Capture the cell that displays the provided text and extract its (x, y) central coordinate. 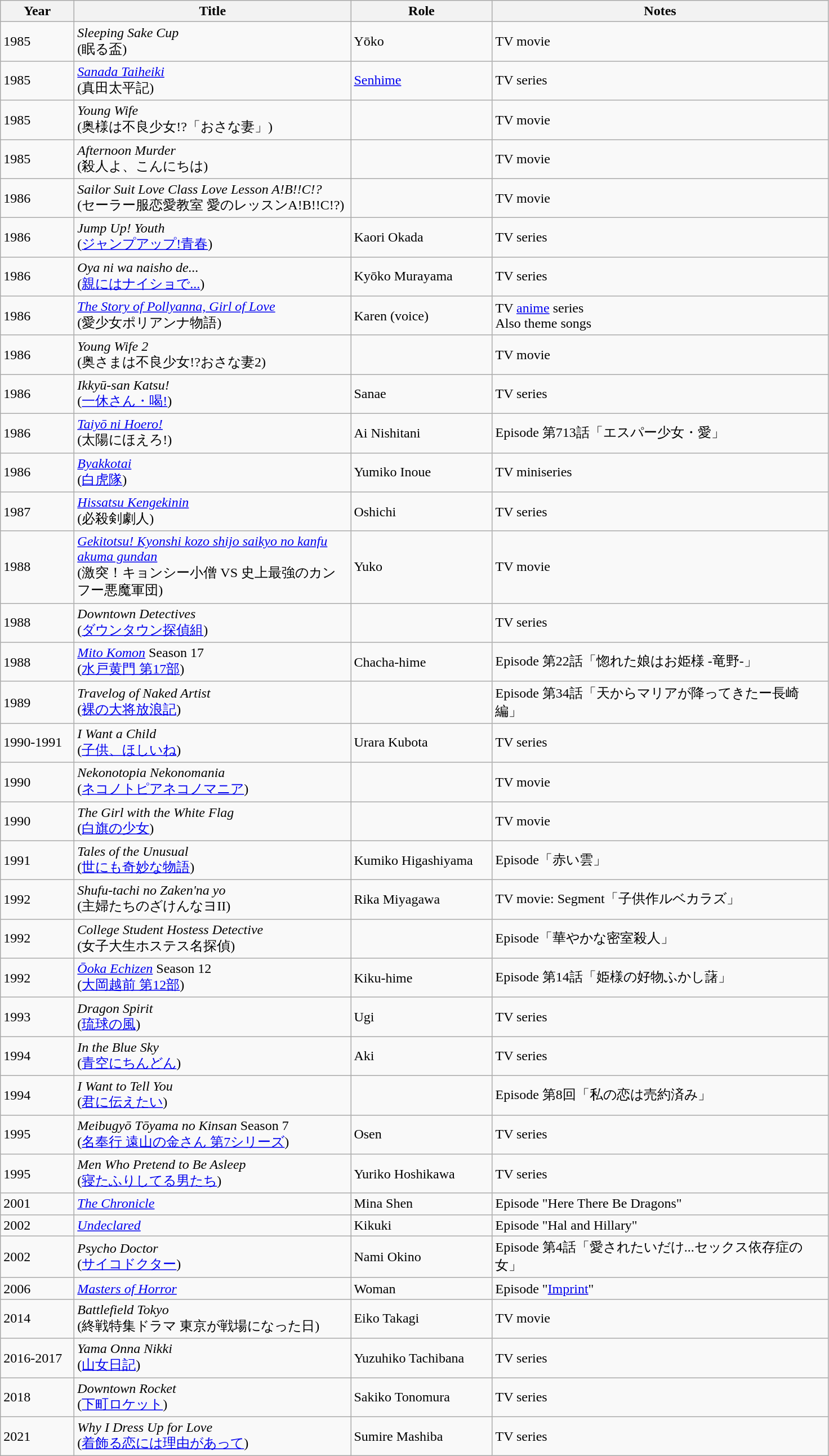
Ai Nishitani (421, 433)
2016-2017 (37, 1358)
In the Blue Sky(青空にちんどん) (213, 1056)
Nami Okino (421, 1257)
Meibugyō Tōyama no Kinsan Season 7(名奉行 遠山の金さん 第7シリーズ) (213, 1135)
Episode「華やかな密室殺人」 (660, 939)
Masters of Horror (213, 1288)
2021 (37, 1436)
Byakkotai(白虎隊) (213, 472)
Yumiko Inoue (421, 472)
Kyōko Murayama (421, 276)
Ikkyū-san Katsu!(一休さん・喝!) (213, 394)
College Student Hostess Detective(女子大生ホステス名探偵) (213, 939)
2018 (37, 1397)
Osen (421, 1135)
Yuriko Hoshikawa (421, 1174)
Urara Kubota (421, 743)
Kikuki (421, 1225)
Ōoka Echizen Season 12(大岡越前 第12部) (213, 978)
1991 (37, 860)
Aki (421, 1056)
Sanae (421, 394)
1989 (37, 702)
Episode 第713話「エスパー少女・愛」 (660, 433)
1990-1991 (37, 743)
Episode 第14話「姫様の好物ふかし藷」 (660, 978)
Why I Dress Up for Love(着飾る恋には理由があって) (213, 1436)
Karen (voice) (421, 316)
Dragon Spirit(琉球の風) (213, 1017)
Yōko (421, 42)
I Want a Child(子供、ほしいね) (213, 743)
2001 (37, 1204)
Sanada Taiheiki(真田太平記) (213, 81)
Downtown Detectives(ダウンタウン探偵組) (213, 623)
Sumire Mashiba (421, 1436)
TV movie: Segment「子供作ルベカラズ」 (660, 900)
Shufu-tachi no Zaken'na yo(主婦たちのざけんなヨII) (213, 900)
Jump Up! Youth(ジャンプアップ!青春) (213, 238)
2006 (37, 1288)
Sakiko Tonomura (421, 1397)
Kaori Okada (421, 238)
Kumiko Higashiyama (421, 860)
Ugi (421, 1017)
Sailor Suit Love Class Love Lesson A!B!!C!?(セーラー服恋愛教室 愛のレッスンA!B!!C!?) (213, 198)
TV miniseries (660, 472)
Title (213, 11)
Yama Onna Nikki(山女日記) (213, 1358)
Oya ni wa naisho de...(親にはナイショで...) (213, 276)
Gekitotsu! Kyonshi kozo shijo saikyo no kanfu akuma gundan(激突！キョンシー小僧 VS 史上最強のカンフー悪魔軍団) (213, 567)
Kiku-hime (421, 978)
2014 (37, 1319)
Chacha-hime (421, 662)
Episode 第34話「天からマリアが降ってきたー長崎編」 (660, 702)
Episode 第4話「愛されたいだけ...セックス依存症の女」 (660, 1257)
Notes (660, 11)
Afternoon Murder(殺人よ、こんにちは) (213, 159)
Downtown Rocket(下町ロケット) (213, 1397)
Undeclared (213, 1225)
1987 (37, 512)
Nekonotopia Nekonomania(ネコノトピアネコノマニア) (213, 782)
Eiko Takagi (421, 1319)
Episode 第8回「私の恋は売約済み」 (660, 1095)
Young Wife 2(奥さまは不良少女!?おさな妻2) (213, 355)
Woman (421, 1288)
Mito Komon Season 17(水戸黄門 第17部) (213, 662)
Episode "Hal and Hillary" (660, 1225)
TV anime seriesAlso theme songs (660, 316)
Psycho Doctor(サイコドクター) (213, 1257)
Episode「赤い雲」 (660, 860)
Battlefield Tokyo(終戦特集ドラマ 東京が戦場になった日) (213, 1319)
Taiyō ni Hoero!(太陽にほえろ!) (213, 433)
Oshichi (421, 512)
Young Wife (奥様は不良少女!?「おさな妻」) (213, 120)
Episode "Here There Be Dragons" (660, 1204)
Mina Shen (421, 1204)
Rika Miyagawa (421, 900)
Travelog of Naked Artist(裸の大将放浪記) (213, 702)
Episode 第22話「惚れた娘はお姫様 -竜野-」 (660, 662)
1993 (37, 1017)
Yuzuhiko Tachibana (421, 1358)
The Chronicle (213, 1204)
Episode "Imprint" (660, 1288)
I Want to Tell You(君に伝えたい) (213, 1095)
Men Who Pretend to Be Asleep(寝たふりしてる男たち) (213, 1174)
Role (421, 11)
Sleeping Sake Cup(眠る盃) (213, 42)
The Story of Pollyanna, Girl of Love(愛少女ポリアンナ物語) (213, 316)
Year (37, 11)
Tales of the Unusual(世にも奇妙な物語) (213, 860)
The Girl with the White Flag(白旗の少女) (213, 821)
Hissatsu Kengekinin(必殺剣劇人) (213, 512)
Yuko (421, 567)
Senhime (421, 81)
